Identify which cell holds the provided text, then report its [x, y] central coordinate. 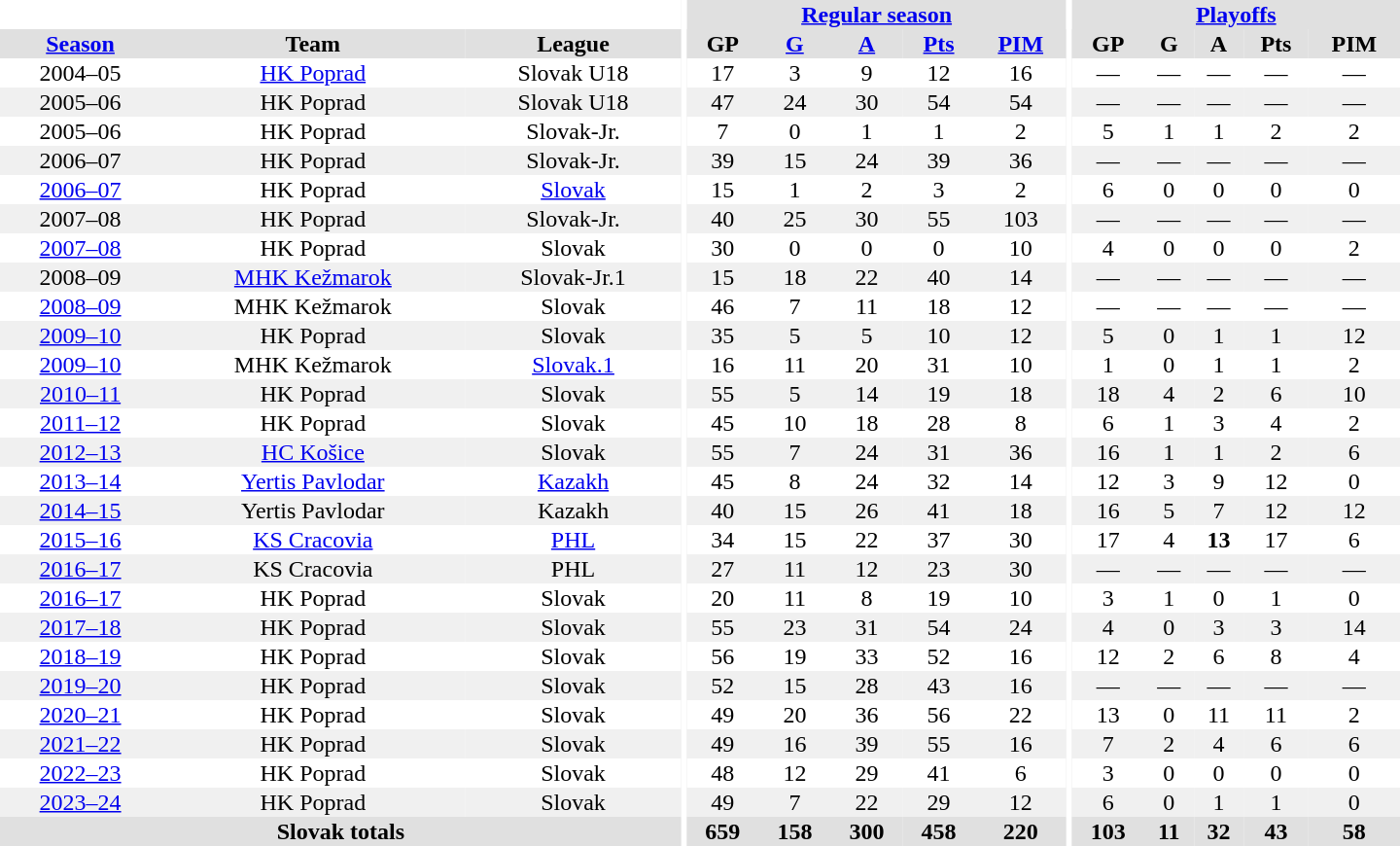
2017–18 [80, 627]
2022–23 [80, 773]
2011–12 [80, 423]
2013–14 [80, 481]
Regular season [877, 15]
46 [722, 306]
2015–16 [80, 540]
48 [722, 773]
25 [794, 219]
2023–24 [80, 802]
HC Košice [313, 452]
220 [1021, 831]
26 [866, 511]
Playoffs [1237, 15]
Slovak-Jr.1 [573, 277]
37 [939, 540]
2021–22 [80, 744]
League [573, 44]
158 [794, 831]
Slovak.1 [573, 365]
2012–13 [80, 452]
300 [866, 831]
35 [722, 335]
33 [866, 656]
34 [722, 540]
58 [1354, 831]
2014–15 [80, 511]
47 [722, 102]
2004–05 [80, 73]
2010–11 [80, 394]
659 [722, 831]
27 [722, 569]
Season [80, 44]
2018–19 [80, 656]
2020–21 [80, 715]
458 [939, 831]
2019–20 [80, 686]
Team [313, 44]
Slovak totals [340, 831]
